Detect which cell encompasses the target text, then output its (x, y) center coordinate. 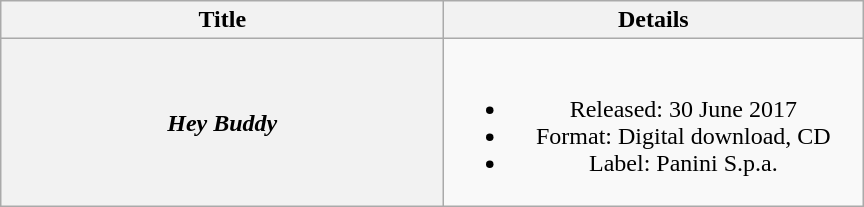
Released: 30 June 2017Format: Digital download, CDLabel: Panini S.p.a. (654, 122)
Hey Buddy (222, 122)
Title (222, 20)
Details (654, 20)
